Extract the [x, y] coordinate from the center of the cell holding the provided text.  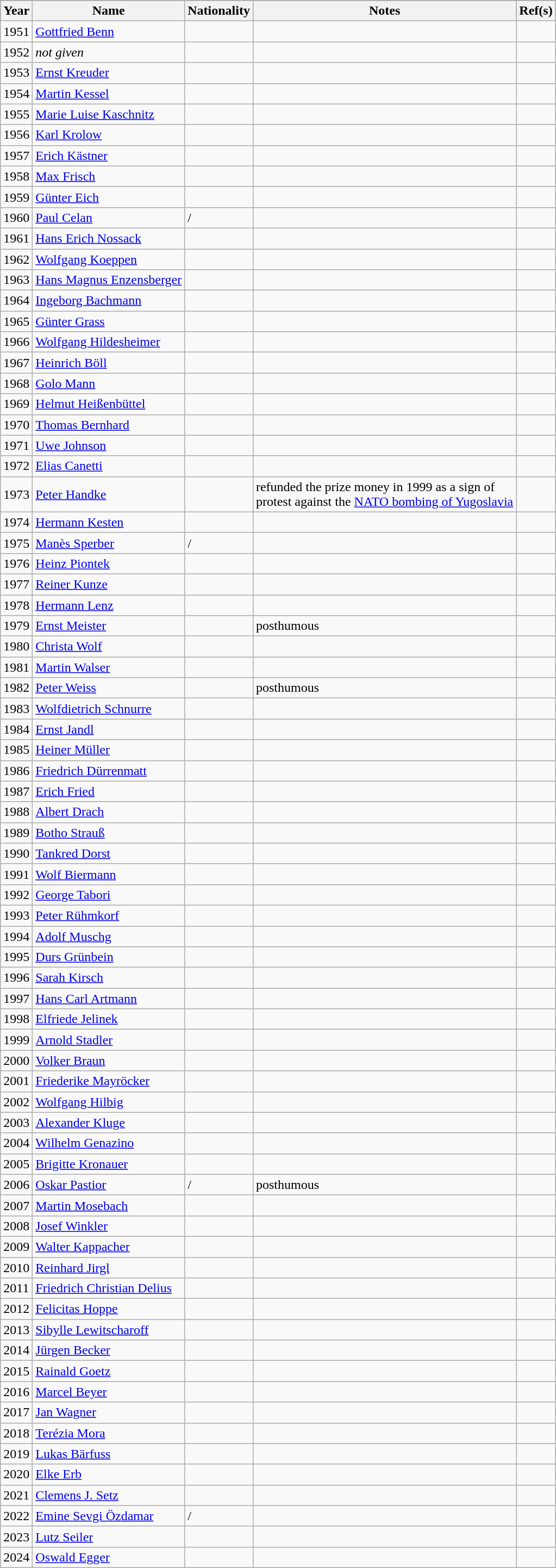
Heiner Müller [109, 750]
Uwe Johnson [109, 445]
George Tabori [109, 895]
2023 [16, 1536]
Heinrich Böll [109, 363]
Golo Mann [109, 383]
Walter Kappacher [109, 1247]
Reinhard Jirgl [109, 1268]
1986 [16, 771]
Ingeborg Bachmann [109, 301]
2003 [16, 1123]
Felicitas Hoppe [109, 1309]
1996 [16, 978]
2010 [16, 1268]
Tankred Dorst [109, 853]
Emine Sevgi Özdamar [109, 1516]
1984 [16, 729]
Wolf Biermann [109, 874]
1967 [16, 363]
Erich Fried [109, 791]
Wolfgang Koeppen [109, 259]
2005 [16, 1164]
Peter Rühmkorf [109, 915]
Hans Carl Artmann [109, 999]
1992 [16, 895]
1959 [16, 197]
Ref(s) [536, 11]
Marie Luise Kaschnitz [109, 114]
2000 [16, 1061]
2016 [16, 1392]
1954 [16, 94]
Wolfgang Hildesheimer [109, 342]
1951 [16, 32]
1990 [16, 853]
Martin Walser [109, 667]
2011 [16, 1288]
1963 [16, 280]
Jan Wagner [109, 1412]
Helmut Heißenbüttel [109, 404]
1977 [16, 584]
Marcel Beyer [109, 1392]
Ernst Jandl [109, 729]
1957 [16, 156]
1962 [16, 259]
1966 [16, 342]
2017 [16, 1412]
Paul Celan [109, 218]
2018 [16, 1433]
Friedrich Christian Delius [109, 1288]
Elias Canetti [109, 466]
1965 [16, 321]
1983 [16, 709]
2021 [16, 1495]
Günter Eich [109, 197]
1987 [16, 791]
Arnold Stadler [109, 1040]
2002 [16, 1102]
1994 [16, 936]
Christa Wolf [109, 647]
Karl Krolow [109, 135]
2006 [16, 1185]
1978 [16, 605]
Durs Grünbein [109, 957]
Jürgen Becker [109, 1350]
1961 [16, 238]
Sarah Kirsch [109, 978]
1968 [16, 383]
1955 [16, 114]
Peter Handke [109, 494]
1979 [16, 626]
1976 [16, 563]
2013 [16, 1330]
Year [16, 11]
1988 [16, 812]
1989 [16, 833]
Manès Sperber [109, 543]
Oskar Pastior [109, 1185]
1964 [16, 301]
1995 [16, 957]
1953 [16, 73]
not given [109, 52]
Max Frisch [109, 176]
1971 [16, 445]
2009 [16, 1247]
Sibylle Lewitscharoff [109, 1330]
Ernst Kreuder [109, 73]
Rainald Goetz [109, 1371]
2007 [16, 1205]
Clemens J. Setz [109, 1495]
1969 [16, 404]
1970 [16, 425]
Lukas Bärfuss [109, 1454]
Notes [384, 11]
1991 [16, 874]
refunded the prize money in 1999 as a sign of protest against the NATO bombing of Yugoslavia [384, 494]
1952 [16, 52]
Hans Magnus Enzensberger [109, 280]
1960 [16, 218]
1997 [16, 999]
Heinz Piontek [109, 563]
1985 [16, 750]
Terézia Mora [109, 1433]
2022 [16, 1516]
Name [109, 11]
Hermann Lenz [109, 605]
Adolf Muschg [109, 936]
2014 [16, 1350]
Gottfried Benn [109, 32]
2024 [16, 1557]
Thomas Bernhard [109, 425]
Albert Drach [109, 812]
Alexander Kluge [109, 1123]
Elfriede Jelinek [109, 1019]
Friederike Mayröcker [109, 1081]
Elke Erb [109, 1474]
1975 [16, 543]
Martin Mosebach [109, 1205]
1980 [16, 647]
Nationality [219, 11]
Wolfgang Hilbig [109, 1102]
1998 [16, 1019]
Hans Erich Nossack [109, 238]
Brigitte Kronauer [109, 1164]
Volker Braun [109, 1061]
2001 [16, 1081]
Lutz Seiler [109, 1536]
2012 [16, 1309]
Wilhelm Genazino [109, 1143]
1972 [16, 466]
Martin Kessel [109, 94]
1973 [16, 494]
1982 [16, 688]
Ernst Meister [109, 626]
Wolfdietrich Schnurre [109, 709]
2008 [16, 1226]
1956 [16, 135]
Hermann Kesten [109, 522]
Günter Grass [109, 321]
1993 [16, 915]
Oswald Egger [109, 1557]
1981 [16, 667]
1974 [16, 522]
2019 [16, 1454]
Reiner Kunze [109, 584]
2020 [16, 1474]
2004 [16, 1143]
Friedrich Dürrenmatt [109, 771]
Erich Kästner [109, 156]
Josef Winkler [109, 1226]
1958 [16, 176]
Peter Weiss [109, 688]
1999 [16, 1040]
2015 [16, 1371]
Botho Strauß [109, 833]
